Extract the (x, y) coordinate from the center of the cell holding the provided text.  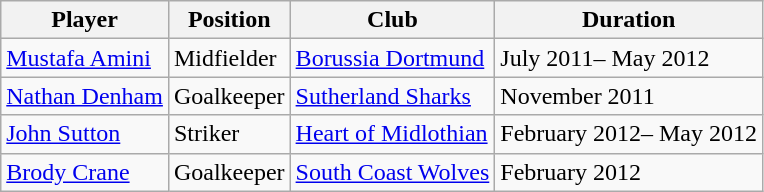
July 2011– May 2012 (629, 58)
November 2011 (629, 96)
Player (85, 20)
John Sutton (85, 134)
Brody Crane (85, 172)
February 2012– May 2012 (629, 134)
South Coast Wolves (392, 172)
Nathan Denham (85, 96)
Mustafa Amini (85, 58)
Club (392, 20)
Midfielder (229, 58)
Striker (229, 134)
Position (229, 20)
Borussia Dortmund (392, 58)
Duration (629, 20)
February 2012 (629, 172)
Heart of Midlothian (392, 134)
Sutherland Sharks (392, 96)
